Pinpoint the cell where the given text exists, returning its [x, y] midpoint coordinate. 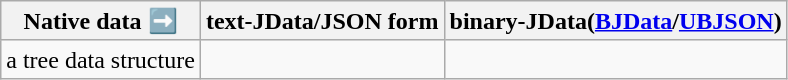
Native data ➡️ [101, 21]
a tree data structure [101, 59]
text-JData/JSON form [322, 21]
binary-JData(BJData/UBJSON) [616, 21]
